Return [X, Y] of the center of cell containing provided text 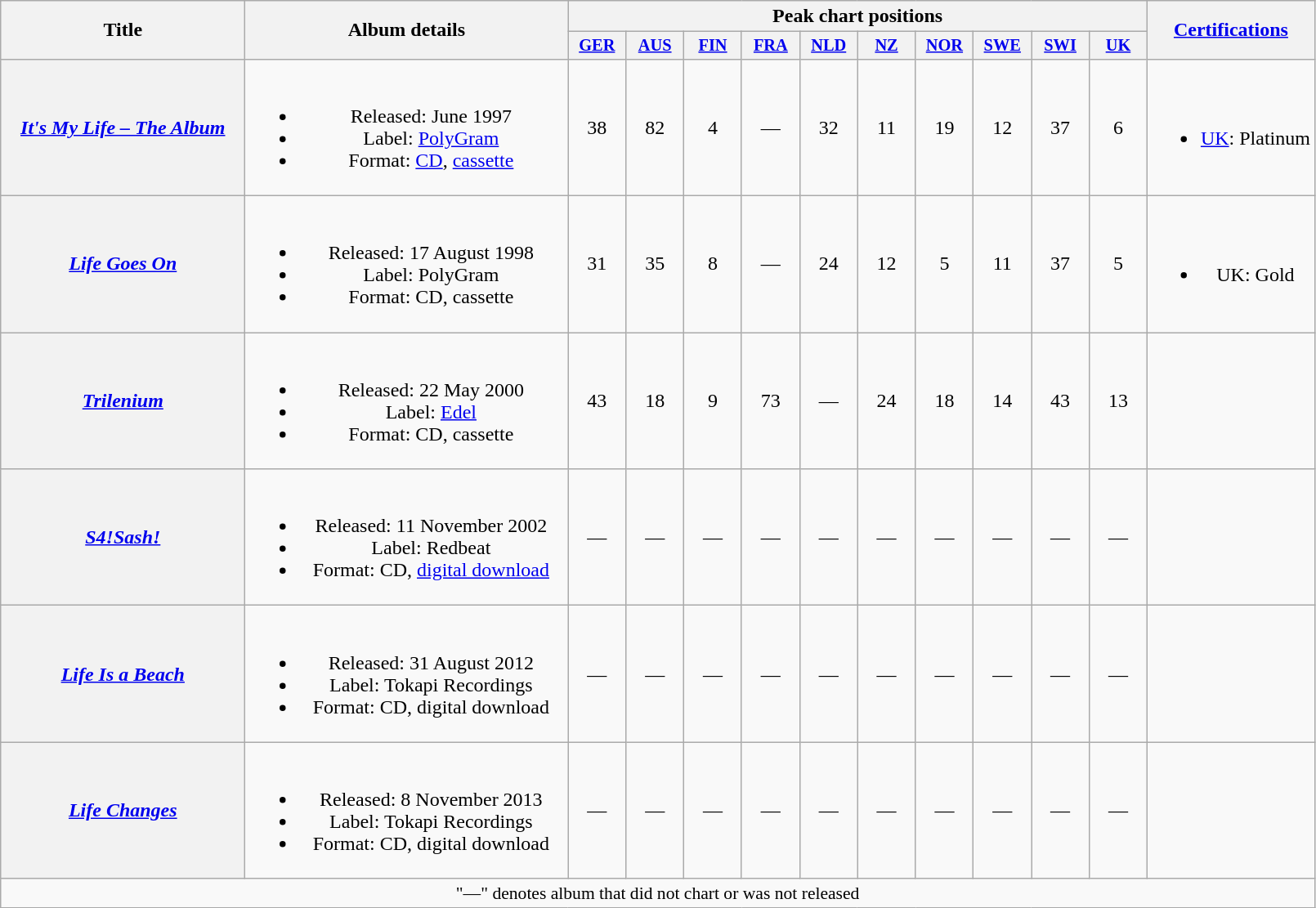
Released: 8 November 2013Label: Tokapi RecordingsFormat: CD, digital download [407, 811]
S4!Sash! [123, 538]
Released: June 1997Label: PolyGramFormat: CD, cassette [407, 127]
Released: 31 August 2012Label: Tokapi RecordingsFormat: CD, digital download [407, 673]
9 [713, 400]
It's My Life – The Album [123, 127]
AUS [656, 46]
38 [597, 127]
19 [945, 127]
FRA [770, 46]
Life Goes On [123, 265]
Released: 11 November 2002Label: RedbeatFormat: CD, digital download [407, 538]
Released: 17 August 1998Label: PolyGramFormat: CD, cassette [407, 265]
GER [597, 46]
UK: Gold [1231, 265]
6 [1118, 127]
Title [123, 30]
8 [713, 265]
NOR [945, 46]
Released: 22 May 2000Label: EdelFormat: CD, cassette [407, 400]
SWI [1061, 46]
32 [829, 127]
Life Is a Beach [123, 673]
UK [1118, 46]
SWE [1002, 46]
UK: Platinum [1231, 127]
Certifications [1231, 30]
Peak chart positions [858, 16]
Trilenium [123, 400]
"—" denotes album that did not chart or was not released [658, 893]
31 [597, 265]
Life Changes [123, 811]
35 [656, 265]
73 [770, 400]
NLD [829, 46]
FIN [713, 46]
14 [1002, 400]
13 [1118, 400]
4 [713, 127]
NZ [886, 46]
82 [656, 127]
Album details [407, 30]
